Search for the cell housing the specified text and yield its [X, Y] center coordinate. 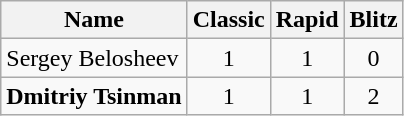
0 [374, 58]
Name [94, 20]
Sergey Belosheev [94, 58]
Dmitriy Tsinman [94, 96]
Classic [228, 20]
Rapid [307, 20]
2 [374, 96]
Blitz [374, 20]
